Pinpoint the cell where the given text exists, returning its [x, y] midpoint coordinate. 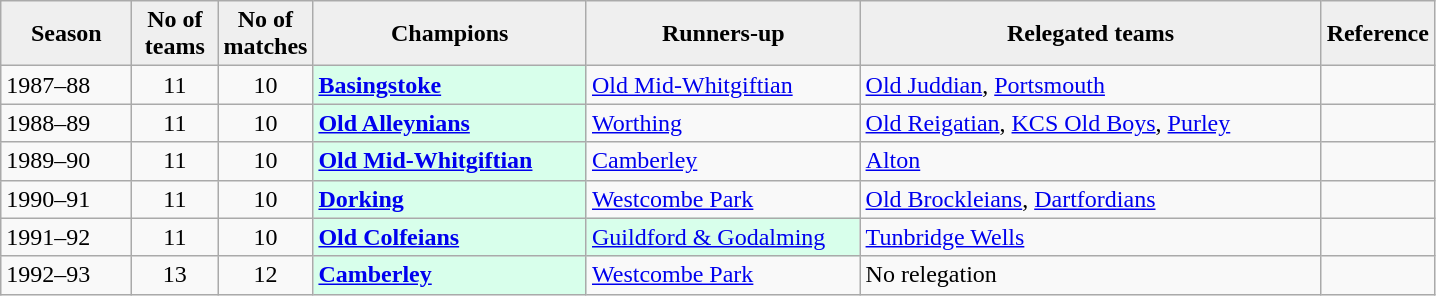
Tunbridge Wells [1090, 237]
Old Reigatian, KCS Old Boys, Purley [1090, 123]
12 [266, 275]
Old Alleynians [450, 123]
1991–92 [66, 237]
Runners-up [723, 34]
Basingstoke [450, 85]
Old Brockleians, Dartfordians [1090, 199]
Alton [1090, 161]
Season [66, 34]
1990–91 [66, 199]
1988–89 [66, 123]
Dorking [450, 199]
Relegated teams [1090, 34]
Worthing [723, 123]
Old Colfeians [450, 237]
1987–88 [66, 85]
1989–90 [66, 161]
No of matches [266, 34]
Guildford & Godalming [723, 237]
Champions [450, 34]
No of teams [175, 34]
No relegation [1090, 275]
13 [175, 275]
Reference [1378, 34]
1992–93 [66, 275]
Old Juddian, Portsmouth [1090, 85]
